Detect which cell encompasses the target text, then output its (x, y) center coordinate. 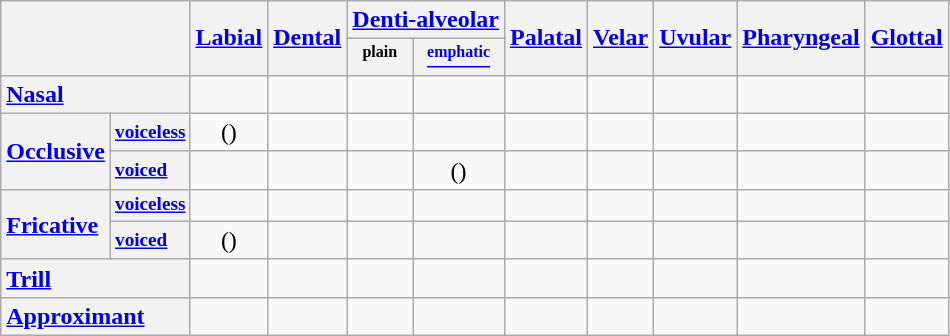
Approximant (96, 316)
Nasal (96, 94)
Dental (308, 38)
plain (380, 58)
Glottal (906, 38)
emphatic (459, 58)
Palatal (546, 38)
Uvular (696, 38)
Denti-alveolar (426, 20)
Occlusive (56, 151)
Pharyngeal (801, 38)
Labial (229, 38)
Trill (96, 278)
Velar (621, 38)
Fricative (56, 225)
